Determine the (X, Y) coordinate at the center of the cell enclosing the given text.  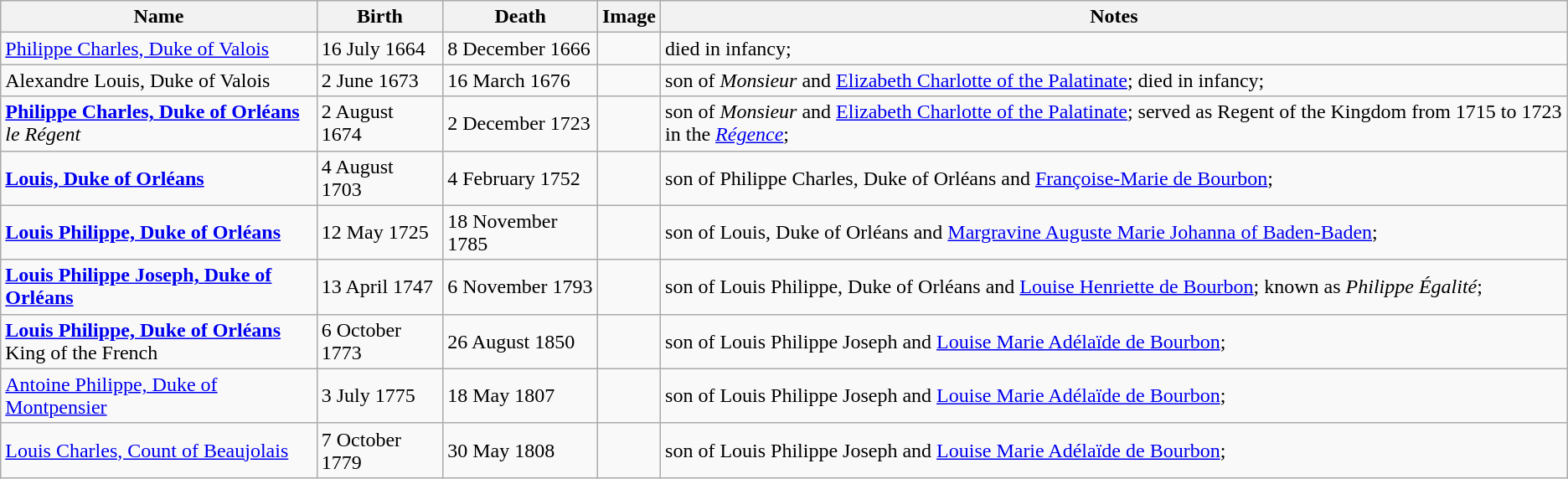
2 June 1673 (379, 80)
Name (159, 17)
Louis Philippe, Duke of OrléansKing of the French (159, 342)
3 July 1775 (379, 395)
son of Louis, Duke of Orléans and Margravine Auguste Marie Johanna of Baden-Baden; (1114, 233)
30 May 1808 (521, 451)
2 August 1674 (379, 124)
18 May 1807 (521, 395)
Birth (379, 17)
Image (628, 17)
Louis Philippe Joseph, Duke of Orléans (159, 286)
Philippe Charles, Duke of Orléansle Régent (159, 124)
26 August 1850 (521, 342)
Louis, Duke of Orléans (159, 178)
7 October 1779 (379, 451)
16 March 1676 (521, 80)
13 April 1747 (379, 286)
4 February 1752 (521, 178)
4 August 1703 (379, 178)
16 July 1664 (379, 49)
2 December 1723 (521, 124)
Antoine Philippe, Duke of Montpensier (159, 395)
8 December 1666 (521, 49)
son of Monsieur and Elizabeth Charlotte of the Palatinate; served as Regent of the Kingdom from 1715 to 1723 in the Régence; (1114, 124)
18 November 1785 (521, 233)
Alexandre Louis, Duke of Valois (159, 80)
Philippe Charles, Duke of Valois (159, 49)
son of Louis Philippe, Duke of Orléans and Louise Henriette de Bourbon; known as Philippe Égalité; (1114, 286)
12 May 1725 (379, 233)
Death (521, 17)
son of Philippe Charles, Duke of Orléans and Françoise-Marie de Bourbon; (1114, 178)
6 October 1773 (379, 342)
Louis Charles, Count of Beaujolais (159, 451)
Louis Philippe, Duke of Orléans (159, 233)
son of Monsieur and Elizabeth Charlotte of the Palatinate; died in infancy; (1114, 80)
6 November 1793 (521, 286)
died in infancy; (1114, 49)
Notes (1114, 17)
